From the cell containing the given text, extract its center point as [X, Y] coordinate. 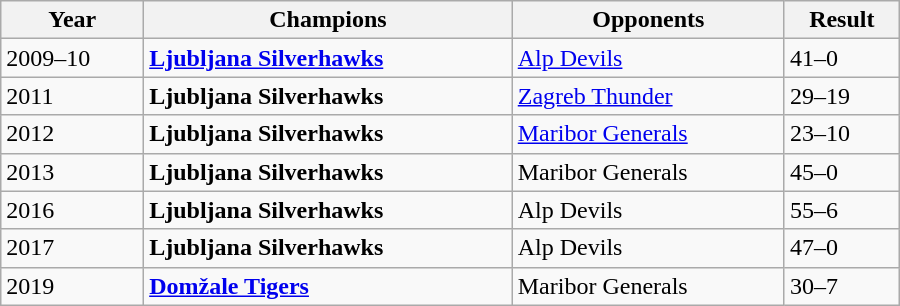
2013 [72, 172]
2011 [72, 96]
30–7 [842, 286]
29–19 [842, 96]
2017 [72, 248]
45–0 [842, 172]
Year [72, 20]
Champions [328, 20]
47–0 [842, 248]
2019 [72, 286]
Zagreb Thunder [648, 96]
2009–10 [72, 58]
23–10 [842, 134]
2016 [72, 210]
55–6 [842, 210]
Opponents [648, 20]
2012 [72, 134]
41–0 [842, 58]
Domžale Tigers [328, 286]
Result [842, 20]
